Find where the given text appears and provide that cell's center as [X, Y] coordinate. 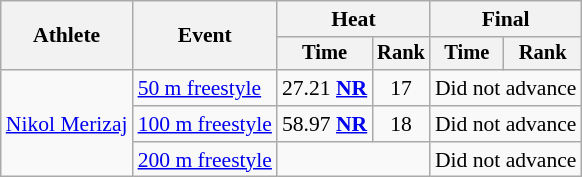
27.21 NR [324, 88]
18 [401, 124]
Heat [354, 19]
Athlete [67, 36]
100 m freestyle [205, 124]
50 m freestyle [205, 88]
Event [205, 36]
58.97 NR [324, 124]
Nikol Merizaj [67, 124]
17 [401, 88]
Final [506, 19]
